Determine the [X, Y] coordinate at the center of the cell enclosing the given text.  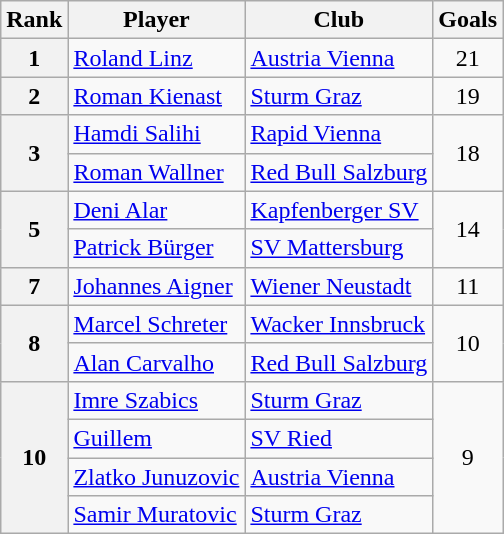
Club [339, 20]
21 [468, 58]
5 [34, 229]
Deni Alar [156, 210]
Roman Wallner [156, 172]
1 [34, 58]
Imre Szabics [156, 400]
Roland Linz [156, 58]
11 [468, 286]
8 [34, 343]
7 [34, 286]
SV Mattersburg [339, 248]
14 [468, 229]
Marcel Schreter [156, 324]
19 [468, 96]
Wiener Neustadt [339, 286]
Alan Carvalho [156, 362]
Rank [34, 20]
9 [468, 457]
Zlatko Junuzovic [156, 477]
Samir Muratovic [156, 515]
Roman Kienast [156, 96]
Rapid Vienna [339, 134]
SV Ried [339, 438]
Patrick Bürger [156, 248]
Player [156, 20]
Hamdi Salihi [156, 134]
2 [34, 96]
3 [34, 153]
Guillem [156, 438]
18 [468, 153]
Johannes Aigner [156, 286]
Wacker Innsbruck [339, 324]
Goals [468, 20]
Kapfenberger SV [339, 210]
